Provide the (X, Y) coordinate of the cell's center where the given text is located.  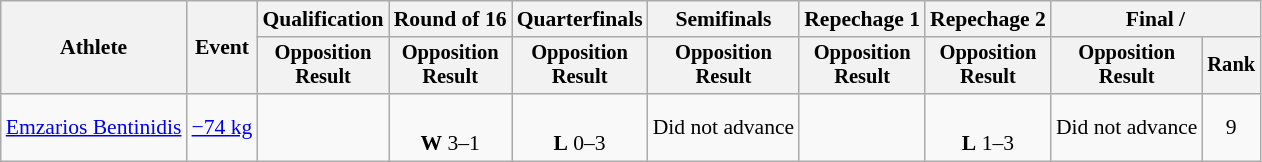
Repechage 2 (988, 19)
Round of 16 (450, 19)
Final / (1156, 19)
−74 kg (222, 128)
Quarterfinals (580, 19)
Rank (1231, 66)
Emzarios Bentinidis (94, 128)
W 3–1 (450, 128)
Repechage 1 (862, 19)
9 (1231, 128)
L 1–3 (988, 128)
Semifinals (724, 19)
Qualification (322, 19)
Athlete (94, 48)
Event (222, 48)
L 0–3 (580, 128)
